For the text-containing cell, return its midpoint in (x, y) coordinate format. 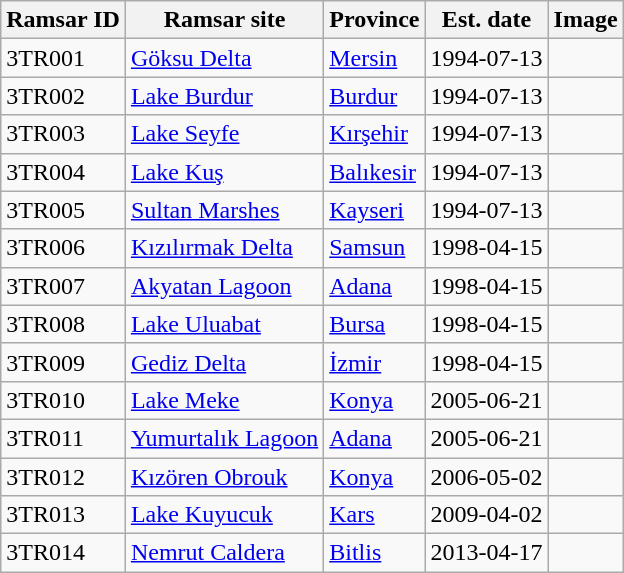
Sultan Marshes (224, 210)
3TR013 (64, 515)
3TR007 (64, 286)
3TR012 (64, 477)
Yumurtalık Lagoon (224, 438)
3TR005 (64, 210)
Kars (374, 515)
Kızören Obrouk (224, 477)
3TR008 (64, 324)
Göksu Delta (224, 58)
Kayseri (374, 210)
3TR004 (64, 172)
Lake Burdur (224, 96)
Lake Meke (224, 400)
3TR002 (64, 96)
İzmir (374, 362)
2009-04-02 (486, 515)
Bursa (374, 324)
Lake Kuş (224, 172)
Balıkesir (374, 172)
Samsun (374, 248)
3TR003 (64, 134)
Province (374, 20)
Burdur (374, 96)
Mersin (374, 58)
3TR006 (64, 248)
3TR009 (64, 362)
Ramsar site (224, 20)
Kırşehir (374, 134)
Kızılırmak Delta (224, 248)
3TR011 (64, 438)
Lake Kuyucuk (224, 515)
3TR010 (64, 400)
Lake Seyfe (224, 134)
Nemrut Caldera (224, 553)
3TR014 (64, 553)
3TR001 (64, 58)
2006-05-02 (486, 477)
Gediz Delta (224, 362)
Lake Uluabat (224, 324)
2013-04-17 (486, 553)
Image (586, 20)
Est. date (486, 20)
Akyatan Lagoon (224, 286)
Bitlis (374, 553)
Ramsar ID (64, 20)
